Identify which cell holds the provided text, then report its (X, Y) central coordinate. 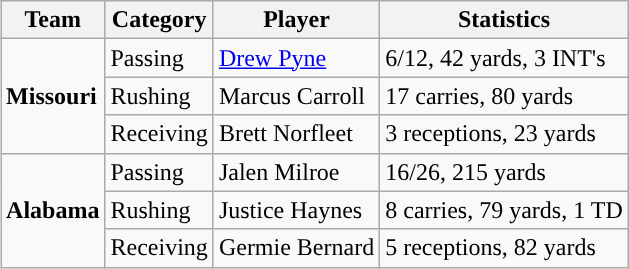
Category (159, 20)
Alabama (53, 210)
Team (53, 20)
8 carries, 79 yards, 1 TD (504, 210)
Brett Norfleet (296, 134)
Drew Pyne (296, 58)
Germie Bernard (296, 248)
5 receptions, 82 yards (504, 248)
Marcus Carroll (296, 96)
Missouri (53, 96)
Statistics (504, 20)
Justice Haynes (296, 210)
6/12, 42 yards, 3 INT's (504, 58)
16/26, 215 yards (504, 172)
3 receptions, 23 yards (504, 134)
Player (296, 20)
Jalen Milroe (296, 172)
17 carries, 80 yards (504, 96)
